Detect which cell encompasses the target text, then output its [x, y] center coordinate. 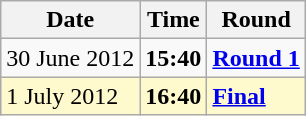
Date [70, 20]
Time [174, 20]
30 June 2012 [70, 58]
Round 1 [256, 58]
Final [256, 96]
Round [256, 20]
1 July 2012 [70, 96]
16:40 [174, 96]
15:40 [174, 58]
